Pinpoint the cell where the given text exists, returning its [X, Y] midpoint coordinate. 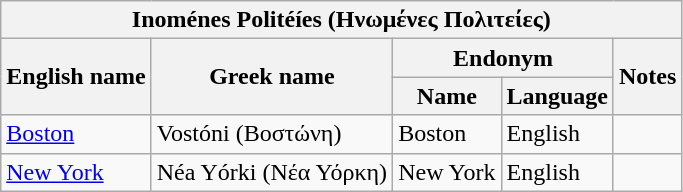
Greek name [272, 77]
Notes [647, 77]
Language [557, 96]
Inoménes Politéíes (Ηνωμένες Πολιτείες) [342, 20]
Vostóni (Βοστώνη) [272, 134]
Name [447, 96]
Endonym [504, 58]
Néa Yórki (Νέα Υόρκη) [272, 172]
English name [76, 77]
